Extract the [X, Y] coordinate from the center of the cell holding the provided text.  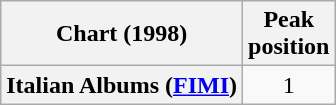
1 [289, 85]
Peakposition [289, 34]
Chart (1998) [122, 34]
Italian Albums (FIMI) [122, 85]
